Pinpoint the cell where the given text exists, returning its [X, Y] midpoint coordinate. 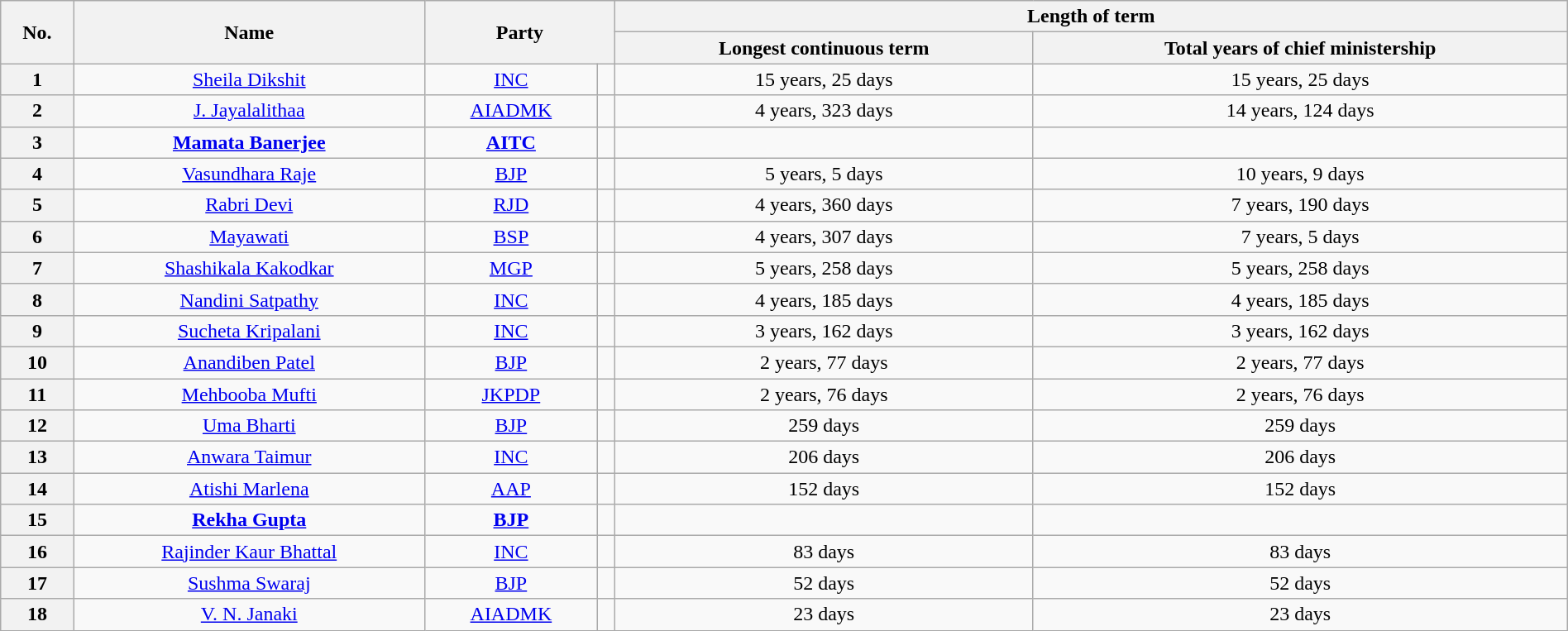
12 [37, 426]
Anwara Taimur [249, 457]
1 [37, 79]
5 years, 5 days [824, 174]
5 [37, 205]
14 years, 124 days [1300, 111]
Rajinder Kaur Bhattal [249, 552]
J. Jayalalithaa [249, 111]
10 [37, 362]
Name [249, 32]
Shashikala Kakodkar [249, 268]
7 [37, 268]
Sushma Swaraj [249, 583]
Sucheta Kripalani [249, 331]
4 years, 307 days [824, 237]
14 [37, 489]
15 [37, 520]
JKPDP [511, 394]
Nandini Satpathy [249, 299]
13 [37, 457]
4 years, 323 days [824, 111]
Anandiben Patel [249, 362]
Atishi Marlena [249, 489]
Mehbooba Mufti [249, 394]
AITC [511, 142]
Party [519, 32]
Mamata Banerjee [249, 142]
Rekha Gupta [249, 520]
4 [37, 174]
AAP [511, 489]
18 [37, 614]
Longest continuous term [824, 48]
Length of term [1091, 17]
RJD [511, 205]
Uma Bharti [249, 426]
11 [37, 394]
16 [37, 552]
6 [37, 237]
8 [37, 299]
V. N. Janaki [249, 614]
7 years, 5 days [1300, 237]
MGP [511, 268]
Mayawati [249, 237]
9 [37, 331]
10 years, 9 days [1300, 174]
2 [37, 111]
Rabri Devi [249, 205]
7 years, 190 days [1300, 205]
No. [37, 32]
Total years of chief ministership [1300, 48]
Sheila Dikshit [249, 79]
BSP [511, 237]
17 [37, 583]
Vasundhara Raje [249, 174]
3 [37, 142]
4 years, 360 days [824, 205]
